From the cell containing the given text, extract its center point as (X, Y) coordinate. 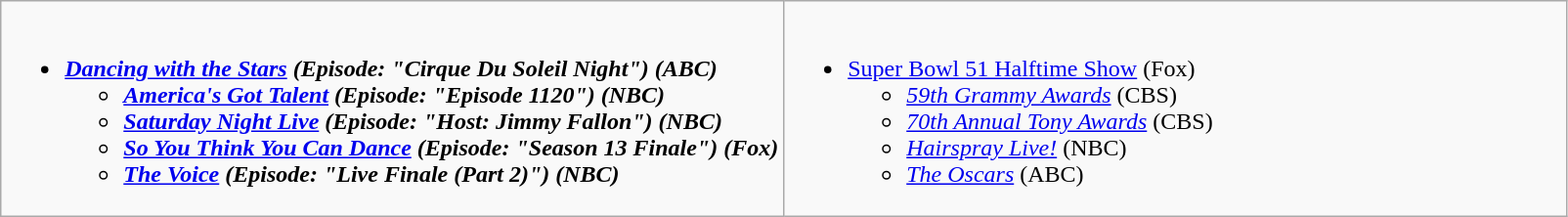
Super Bowl 51 Halftime Show (Fox)59th Grammy Awards (CBS)70th Annual Tony Awards (CBS)Hairspray Live! (NBC)The Oscars (ABC) (1175, 109)
